Capture the cell that displays the provided text and extract its (x, y) central coordinate. 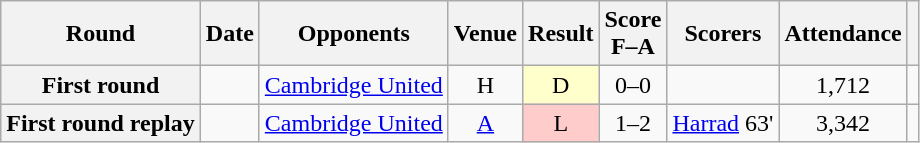
Date (230, 34)
First round replay (101, 123)
0–0 (633, 85)
Result (561, 34)
Harrad 63' (723, 123)
Round (101, 34)
Scorers (723, 34)
A (485, 123)
First round (101, 85)
ScoreF–A (633, 34)
1,712 (843, 85)
Attendance (843, 34)
L (561, 123)
3,342 (843, 123)
D (561, 85)
Venue (485, 34)
Opponents (354, 34)
H (485, 85)
1–2 (633, 123)
